For the text-containing cell, return its midpoint in (X, Y) coordinate format. 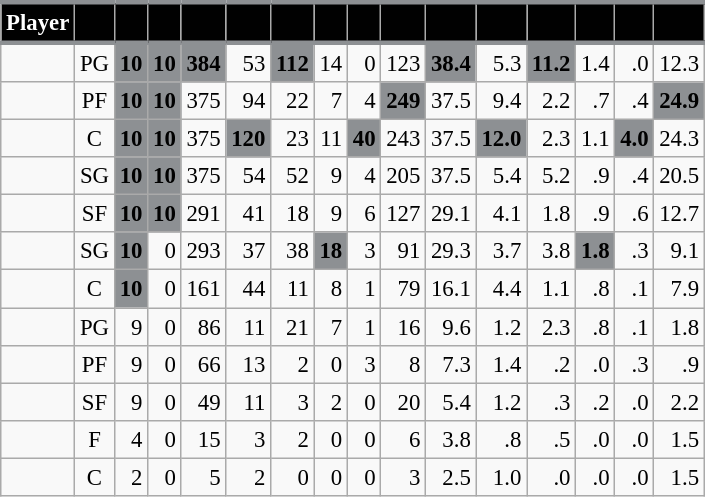
49 (204, 402)
384 (204, 62)
24.9 (679, 101)
21 (293, 327)
53 (248, 62)
9.1 (679, 251)
29.3 (451, 251)
9.4 (501, 101)
23 (293, 139)
120 (248, 139)
1.0 (501, 477)
.6 (634, 214)
41 (248, 214)
5.2 (552, 176)
94 (248, 101)
7.9 (679, 289)
91 (404, 251)
4.4 (501, 289)
3.7 (501, 251)
291 (204, 214)
249 (404, 101)
38 (293, 251)
4.0 (634, 139)
37 (248, 251)
44 (248, 289)
112 (293, 62)
13 (248, 364)
123 (404, 62)
16 (404, 327)
66 (204, 364)
161 (204, 289)
205 (404, 176)
20.5 (679, 176)
22 (293, 101)
11.2 (552, 62)
.5 (552, 439)
38.4 (451, 62)
9.6 (451, 327)
243 (404, 139)
4.1 (501, 214)
12.7 (679, 214)
24.3 (679, 139)
52 (293, 176)
2.5 (451, 477)
.7 (596, 101)
16.1 (451, 289)
5.3 (501, 62)
54 (248, 176)
5 (204, 477)
Player (38, 22)
7.3 (451, 364)
F (95, 439)
40 (364, 139)
12.0 (501, 139)
293 (204, 251)
12.3 (679, 62)
86 (204, 327)
20 (404, 402)
79 (404, 289)
14 (330, 62)
29.1 (451, 214)
15 (204, 439)
127 (404, 214)
